Return the [X, Y] coordinate for the center point of the cell that contains the specified text.  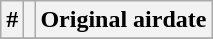
# [12, 20]
Original airdate [124, 20]
